For the text-containing cell, return its midpoint in (X, Y) coordinate format. 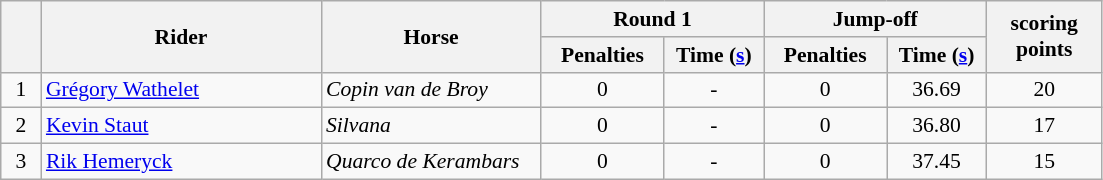
36.69 (936, 90)
Rider (181, 36)
Jump-off (876, 19)
Rik Hemeryck (181, 162)
36.80 (936, 126)
2 (21, 126)
Silvana (431, 126)
Copin van de Broy (431, 90)
17 (1044, 126)
Horse (431, 36)
Grégory Wathelet (181, 90)
20 (1044, 90)
3 (21, 162)
Kevin Staut (181, 126)
scoringpoints (1044, 36)
37.45 (936, 162)
15 (1044, 162)
Round 1 (652, 19)
1 (21, 90)
Quarco de Kerambars (431, 162)
